Identify which cell holds the provided text, then report its (x, y) central coordinate. 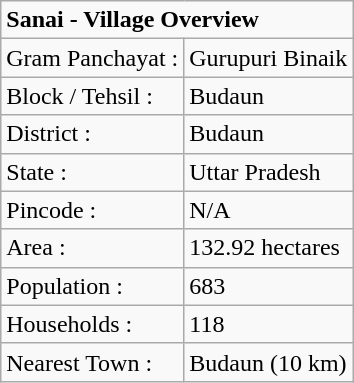
Block / Tehsil : (92, 96)
Budaun (10 km) (268, 362)
Gurupuri Binaik (268, 58)
District : (92, 134)
132.92 hectares (268, 248)
Population : (92, 286)
Nearest Town : (92, 362)
Sanai - Village Overview (177, 20)
Pincode : (92, 210)
Uttar Pradesh (268, 172)
118 (268, 324)
Households : (92, 324)
Area : (92, 248)
683 (268, 286)
Gram Panchayat : (92, 58)
N/A (268, 210)
State : (92, 172)
